From the cell containing the given text, extract its center point as [X, Y] coordinate. 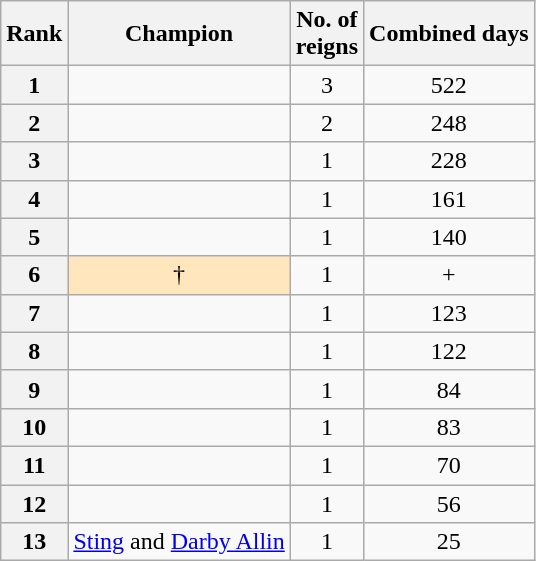
6 [34, 275]
Rank [34, 34]
No. ofreigns [326, 34]
Combined days [449, 34]
12 [34, 503]
25 [449, 542]
Sting and Darby Allin [179, 542]
4 [34, 199]
7 [34, 313]
70 [449, 465]
+ [449, 275]
83 [449, 427]
228 [449, 161]
8 [34, 351]
123 [449, 313]
Champion [179, 34]
161 [449, 199]
56 [449, 503]
140 [449, 237]
5 [34, 237]
122 [449, 351]
10 [34, 427]
84 [449, 389]
13 [34, 542]
522 [449, 85]
248 [449, 123]
9 [34, 389]
† [179, 275]
11 [34, 465]
